Find where the given text appears and provide that cell's center as (x, y) coordinate. 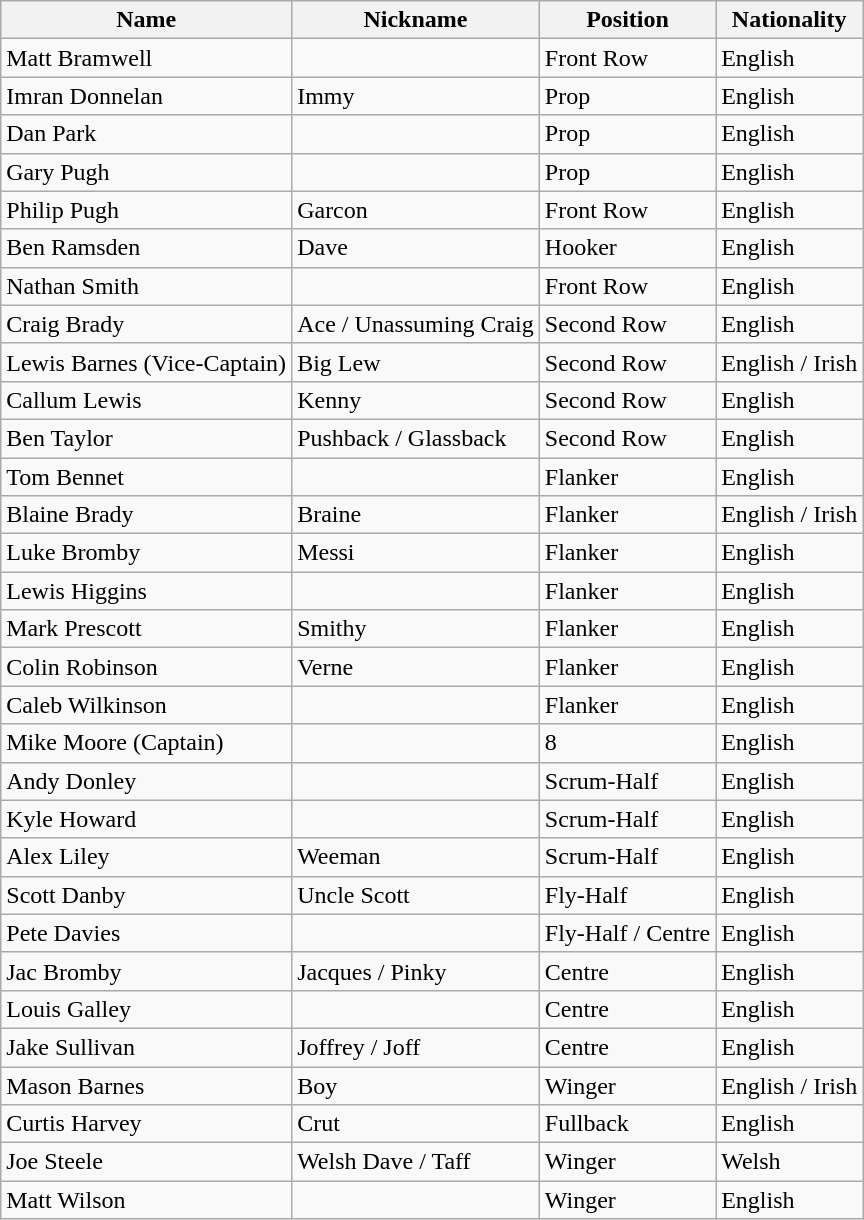
Craig Brady (146, 324)
Jac Bromby (146, 971)
Name (146, 20)
Colin Robinson (146, 667)
Nathan Smith (146, 286)
Verne (416, 667)
Weeman (416, 857)
Scott Danby (146, 895)
Hooker (627, 248)
Crut (416, 1124)
Blaine Brady (146, 515)
Andy Donley (146, 781)
Ace / Unassuming Craig (416, 324)
Lewis Higgins (146, 591)
Nationality (790, 20)
Imran Donnelan (146, 96)
Uncle Scott (416, 895)
Nickname (416, 20)
Kenny (416, 400)
Pushback / Glassback (416, 438)
Welsh (790, 1162)
Matt Bramwell (146, 58)
Kyle Howard (146, 819)
Jacques / Pinky (416, 971)
Mark Prescott (146, 629)
Messi (416, 553)
Ben Ramsden (146, 248)
Alex Liley (146, 857)
Caleb Wilkinson (146, 705)
Pete Davies (146, 933)
Welsh Dave / Taff (416, 1162)
8 (627, 743)
Dan Park (146, 134)
Joe Steele (146, 1162)
Philip Pugh (146, 210)
Position (627, 20)
Fly-Half / Centre (627, 933)
Mike Moore (Captain) (146, 743)
Tom Bennet (146, 477)
Boy (416, 1085)
Immy (416, 96)
Louis Galley (146, 1009)
Ben Taylor (146, 438)
Jake Sullivan (146, 1047)
Dave (416, 248)
Callum Lewis (146, 400)
Garcon (416, 210)
Curtis Harvey (146, 1124)
Matt Wilson (146, 1200)
Joffrey / Joff (416, 1047)
Gary Pugh (146, 172)
Fullback (627, 1124)
Mason Barnes (146, 1085)
Luke Bromby (146, 553)
Lewis Barnes (Vice-Captain) (146, 362)
Big Lew (416, 362)
Braine (416, 515)
Fly-Half (627, 895)
Smithy (416, 629)
